Locate the cell with the specified text and output its (x, y) center coordinate. 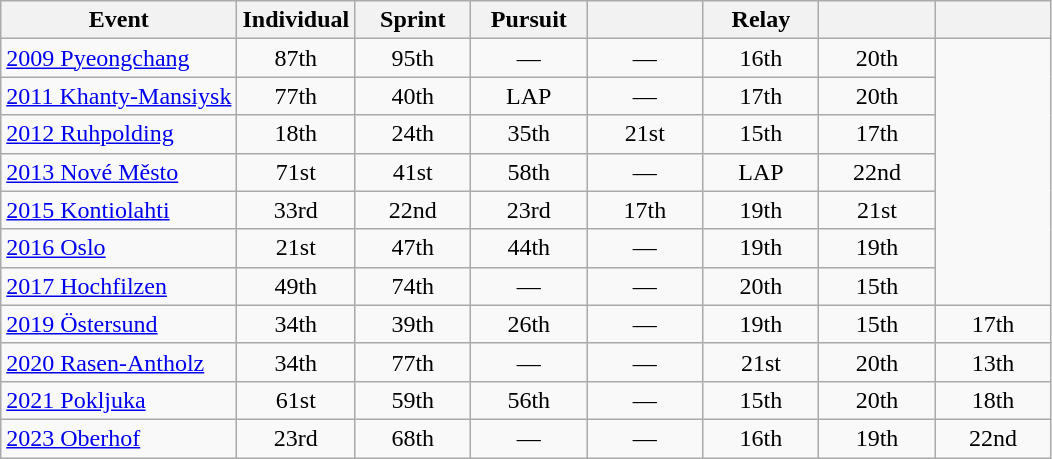
2017 Hochfilzen (119, 286)
61st (296, 400)
47th (413, 248)
74th (413, 286)
Individual (296, 20)
2020 Rasen-Antholz (119, 362)
2019 Östersund (119, 324)
87th (296, 58)
13th (993, 362)
35th (529, 134)
56th (529, 400)
33rd (296, 210)
39th (413, 324)
2012 Ruhpolding (119, 134)
Event (119, 20)
58th (529, 172)
2016 Oslo (119, 248)
Relay (761, 20)
68th (413, 438)
41st (413, 172)
2023 Oberhof (119, 438)
2009 Pyeongchang (119, 58)
49th (296, 286)
44th (529, 248)
24th (413, 134)
71st (296, 172)
2011 Khanty-Mansiysk (119, 96)
40th (413, 96)
2013 Nové Město (119, 172)
2021 Pokljuka (119, 400)
59th (413, 400)
Sprint (413, 20)
26th (529, 324)
95th (413, 58)
2015 Kontiolahti (119, 210)
Pursuit (529, 20)
